Extract the [x, y] coordinate from the center of the cell holding the provided text.  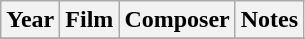
Notes [269, 20]
Film [90, 20]
Composer [177, 20]
Year [30, 20]
